For the text-containing cell, return its midpoint in (X, Y) coordinate format. 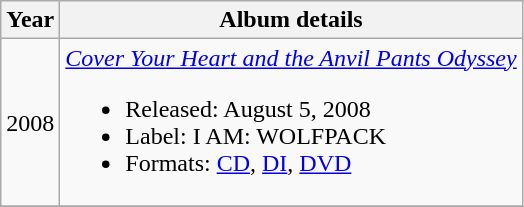
2008 (30, 122)
Album details (291, 20)
Cover Your Heart and the Anvil Pants OdysseyReleased: August 5, 2008Label: I AM: WOLFPACKFormats: CD, DI, DVD (291, 122)
Year (30, 20)
